For the text-containing cell, return its midpoint in (X, Y) coordinate format. 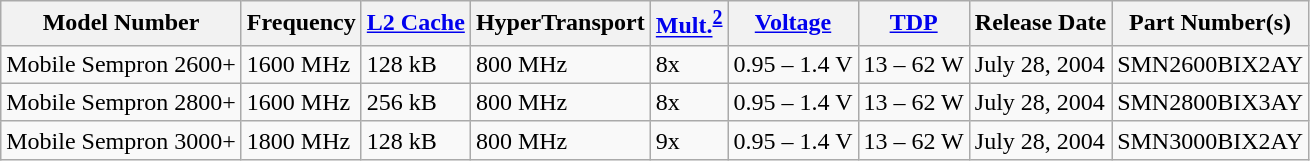
Mobile Sempron 2600+ (122, 64)
Mobile Sempron 2800+ (122, 102)
L2 Cache (416, 24)
256 kB (416, 102)
1800 MHz (301, 140)
SMN3000BIX2AY (1210, 140)
Release Date (1040, 24)
Model Number (122, 24)
Mobile Sempron 3000+ (122, 140)
SMN2800BIX3AY (1210, 102)
TDP (914, 24)
Part Number(s) (1210, 24)
Frequency (301, 24)
Voltage (793, 24)
9x (689, 140)
Mult.2 (689, 24)
SMN2600BIX2AY (1210, 64)
HyperTransport (560, 24)
